Locate the cell with the specified text and output its [x, y] center coordinate. 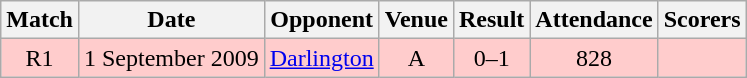
Scorers [702, 20]
Opponent [322, 20]
Attendance [594, 20]
Darlington [322, 58]
Venue [416, 20]
Result [491, 20]
828 [594, 58]
Match [40, 20]
A [416, 58]
Date [171, 20]
1 September 2009 [171, 58]
0–1 [491, 58]
R1 [40, 58]
